Extract the (X, Y) coordinate from the center of the cell holding the provided text.  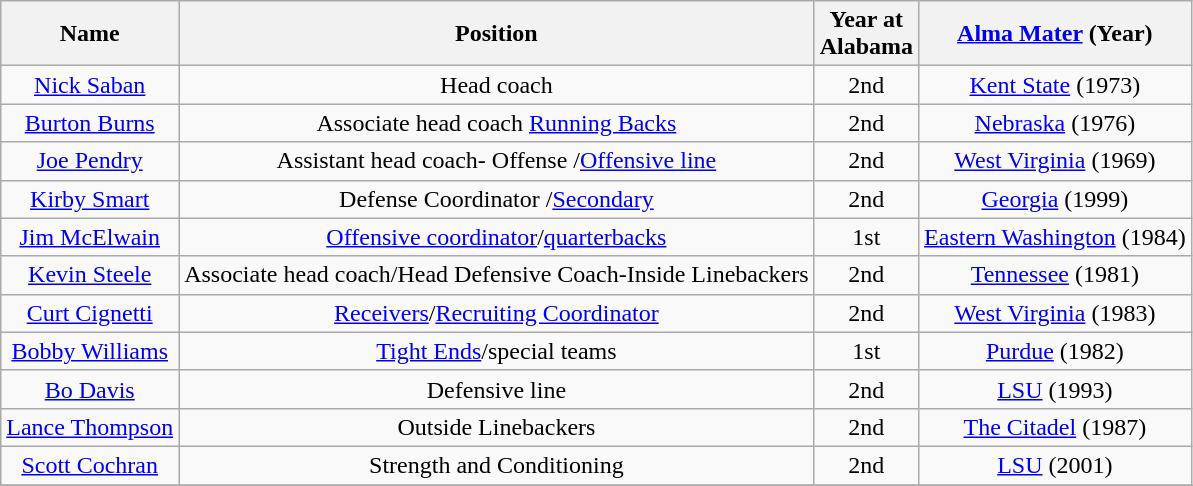
Associate head coach Running Backs (496, 123)
Jim McElwain (90, 237)
Year at Alabama (866, 34)
Alma Mater (Year) (1056, 34)
Georgia (1999) (1056, 199)
Eastern Washington (1984) (1056, 237)
Bo Davis (90, 389)
West Virginia (1983) (1056, 313)
Nick Saban (90, 85)
Burton Burns (90, 123)
Assistant head coach- Offense /Offensive line (496, 161)
LSU (1993) (1056, 389)
West Virginia (1969) (1056, 161)
The Citadel (1987) (1056, 427)
Head coach (496, 85)
Nebraska (1976) (1056, 123)
Purdue (1982) (1056, 351)
Curt Cignetti (90, 313)
LSU (2001) (1056, 465)
Strength and Conditioning (496, 465)
Tight Ends/special teams (496, 351)
Outside Linebackers (496, 427)
Defense Coordinator /Secondary (496, 199)
Name (90, 34)
Associate head coach/Head Defensive Coach-Inside Linebackers (496, 275)
Kevin Steele (90, 275)
Joe Pendry (90, 161)
Tennessee (1981) (1056, 275)
Offensive coordinator/quarterbacks (496, 237)
Lance Thompson (90, 427)
Position (496, 34)
Defensive line (496, 389)
Kirby Smart (90, 199)
Bobby Williams (90, 351)
Kent State (1973) (1056, 85)
Receivers/Recruiting Coordinator (496, 313)
Scott Cochran (90, 465)
